Output the (x, y) coordinate of the center of the cell containing the given text.  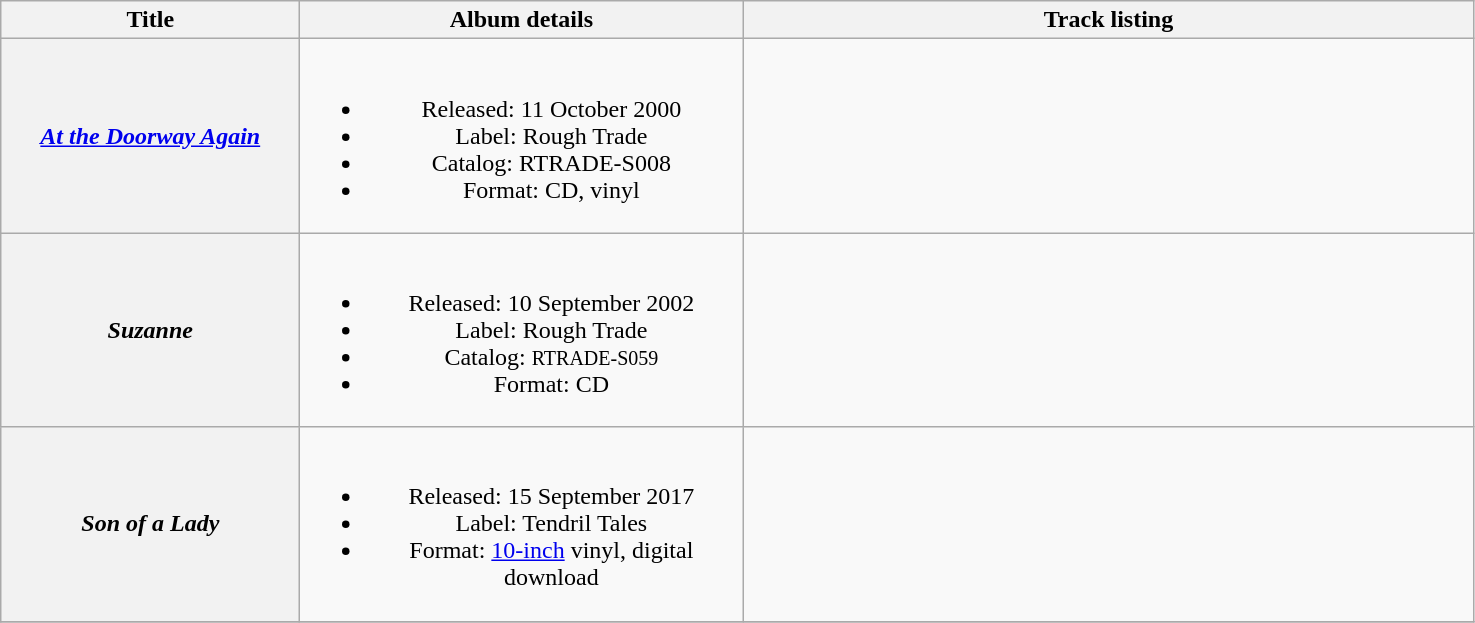
Released: 15 September 2017Label: Tendril TalesFormat: 10-inch vinyl, digital download (522, 524)
At the Doorway Again (150, 136)
Album details (522, 20)
Title (150, 20)
Track listing (1108, 20)
Released: 10 September 2002Label: Rough TradeCatalog: RTRADE-S059Format: CD (522, 330)
Son of a Lady (150, 524)
Released: 11 October 2000Label: Rough TradeCatalog: RTRADE-S008Format: CD, vinyl (522, 136)
Suzanne (150, 330)
